Return [x, y] of the center of cell containing provided text 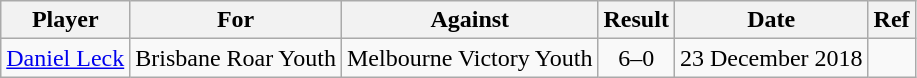
Daniel Leck [66, 58]
Player [66, 20]
Against [470, 20]
Date [771, 20]
For [236, 20]
Melbourne Victory Youth [470, 58]
Result [636, 20]
Brisbane Roar Youth [236, 58]
23 December 2018 [771, 58]
Ref [892, 20]
6–0 [636, 58]
